Locate the cell with the specified text and output its [X, Y] center coordinate. 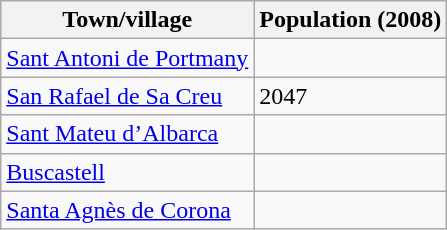
Sant Mateu d’Albarca [128, 134]
Population (2008) [350, 20]
2047 [350, 96]
Santa Agnès de Corona [128, 210]
Buscastell [128, 172]
Sant Antoni de Portmany [128, 58]
Town/village [128, 20]
San Rafael de Sa Creu [128, 96]
